Return the [X, Y] coordinate for the center point of the cell that contains the specified text.  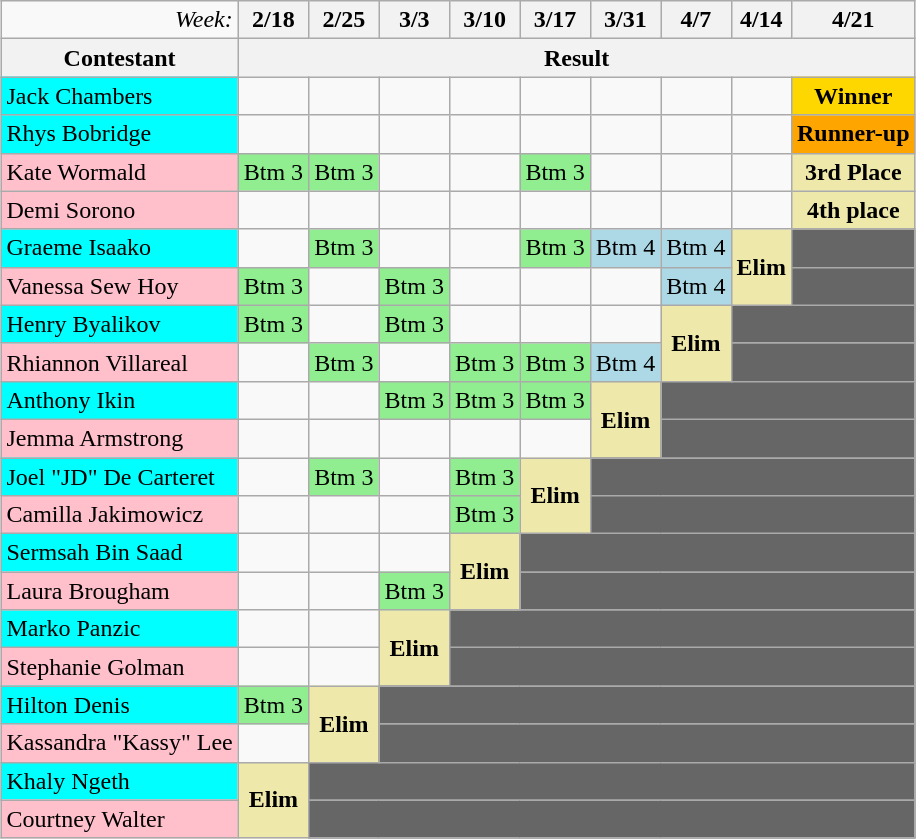
3/10 [484, 20]
Kassandra "Kassy" Lee [120, 743]
Kate Wormald [120, 172]
Runner-up [853, 134]
Joel "JD" De Carteret [120, 477]
Henry Byalikov [120, 324]
Jemma Armstrong [120, 438]
3/17 [555, 20]
4/14 [761, 20]
4th place [853, 210]
Laura Brougham [120, 591]
4/21 [853, 20]
2/18 [273, 20]
Week: [120, 20]
Rhiannon Villareal [120, 362]
Result [576, 58]
Rhys Bobridge [120, 134]
Hilton Denis [120, 705]
Marko Panzic [120, 629]
Demi Sorono [120, 210]
4/7 [696, 20]
3rd Place [853, 172]
3/3 [414, 20]
Winner [853, 96]
Vanessa Sew Hoy [120, 286]
Jack Chambers [120, 96]
2/25 [344, 20]
3/31 [625, 20]
Contestant [120, 58]
Sermsah Bin Saad [120, 553]
Stephanie Golman [120, 667]
Courtney Walter [120, 819]
Graeme Isaako [120, 248]
Camilla Jakimowicz [120, 515]
Anthony Ikin [120, 400]
Khaly Ngeth [120, 781]
